Locate the cell with the specified text and output its (x, y) center coordinate. 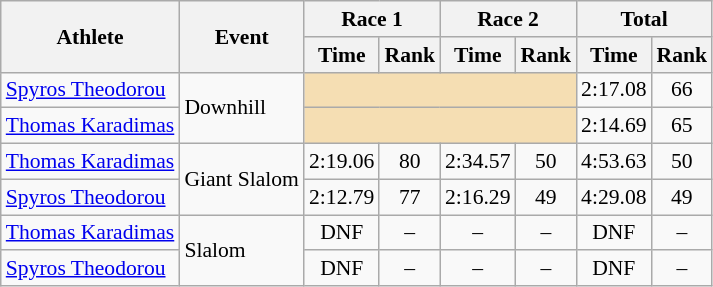
2:16.29 (478, 197)
Athlete (90, 36)
Event (242, 36)
4:53.63 (614, 162)
Slalom (242, 250)
Downhill (242, 108)
Race 1 (372, 19)
2:17.08 (614, 90)
80 (410, 162)
66 (682, 90)
Total (644, 19)
2:14.69 (614, 126)
2:12.79 (342, 197)
2:34.57 (478, 162)
Race 2 (508, 19)
2:19.06 (342, 162)
Giant Slalom (242, 180)
4:29.08 (614, 197)
77 (410, 197)
65 (682, 126)
